From the cell containing the given text, extract its center point as [X, Y] coordinate. 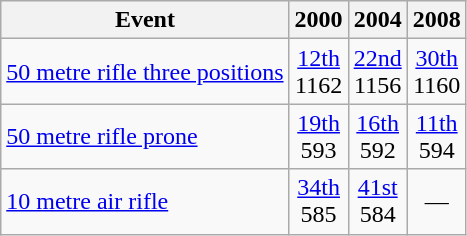
2004 [378, 20]
12th1162 [318, 72]
41st584 [378, 202]
2000 [318, 20]
Event [145, 20]
2008 [436, 20]
30th1160 [436, 72]
50 metre rifle prone [145, 136]
19th593 [318, 136]
16th592 [378, 136]
50 metre rifle three positions [145, 72]
— [436, 202]
22nd1156 [378, 72]
11th594 [436, 136]
34th585 [318, 202]
10 metre air rifle [145, 202]
